Detect which cell encompasses the target text, then output its (x, y) center coordinate. 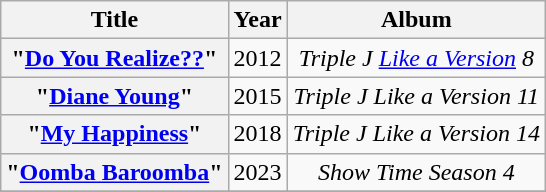
2023 (258, 172)
Title (114, 20)
Year (258, 20)
Album (416, 20)
2018 (258, 134)
2012 (258, 58)
Triple J Like a Version 14 (416, 134)
Triple J Like a Version 8 (416, 58)
"My Happiness" (114, 134)
"Diane Young" (114, 96)
2015 (258, 96)
Triple J Like a Version 11 (416, 96)
"Oomba Baroomba" (114, 172)
Show Time Season 4 (416, 172)
"Do You Realize??" (114, 58)
